Detect which cell encompasses the target text, then output its [x, y] center coordinate. 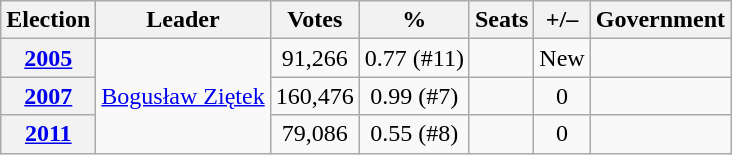
New [562, 58]
Government [660, 20]
2007 [48, 96]
Votes [314, 20]
0.55 (#8) [414, 134]
91,266 [314, 58]
+/– [562, 20]
79,086 [314, 134]
Seats [501, 20]
2005 [48, 58]
% [414, 20]
2011 [48, 134]
0.77 (#11) [414, 58]
0.99 (#7) [414, 96]
Leader [183, 20]
Election [48, 20]
160,476 [314, 96]
Bogusław Ziętek [183, 96]
